Provide the (x, y) coordinate of the cell's center where the given text is located.  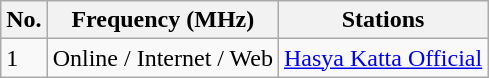
Online / Internet / Web (162, 58)
Stations (382, 20)
Frequency (MHz) (162, 20)
No. (24, 20)
1 (24, 58)
Hasya Katta Official (382, 58)
